Return the [x, y] coordinate for the center point of the cell that contains the specified text.  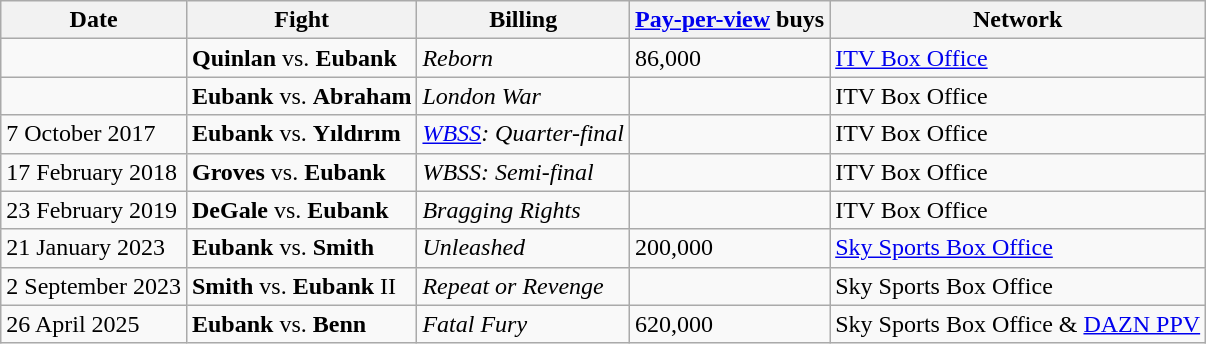
Eubank vs. Yıldırım [301, 134]
Repeat or Revenge [524, 286]
Pay-per-view buys [730, 20]
26 April 2025 [94, 324]
DeGale vs. Eubank [301, 210]
Eubank vs. Smith [301, 248]
Billing [524, 20]
Smith vs. Eubank II [301, 286]
23 February 2019 [94, 210]
Fatal Fury [524, 324]
Network [1018, 20]
7 October 2017 [94, 134]
21 January 2023 [94, 248]
86,000 [730, 58]
Reborn [524, 58]
Quinlan vs. Eubank [301, 58]
17 February 2018 [94, 172]
Date [94, 20]
Unleashed [524, 248]
200,000 [730, 248]
London War [524, 96]
Fight [301, 20]
WBSS: Semi-final [524, 172]
2 September 2023 [94, 286]
Bragging Rights [524, 210]
Sky Sports Box Office & DAZN PPV [1018, 324]
Eubank vs. Benn [301, 324]
Groves vs. Eubank [301, 172]
Eubank vs. Abraham [301, 96]
620,000 [730, 324]
WBSS: Quarter-final [524, 134]
